From the cell containing the given text, extract its center point as (X, Y) coordinate. 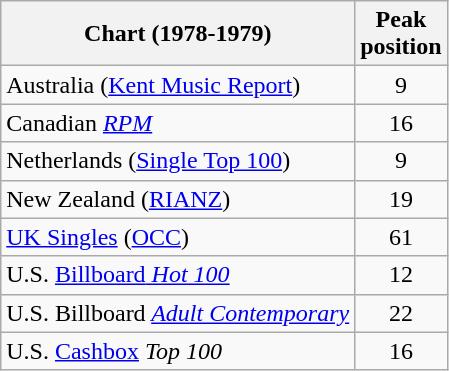
New Zealand (RIANZ) (178, 199)
12 (401, 275)
22 (401, 313)
Netherlands (Single Top 100) (178, 161)
U.S. Cashbox Top 100 (178, 351)
UK Singles (OCC) (178, 237)
Canadian RPM (178, 123)
61 (401, 237)
Peakposition (401, 34)
U.S. Billboard Adult Contemporary (178, 313)
19 (401, 199)
Chart (1978-1979) (178, 34)
Australia (Kent Music Report) (178, 85)
U.S. Billboard Hot 100 (178, 275)
